Identify which cell holds the provided text, then report its (X, Y) central coordinate. 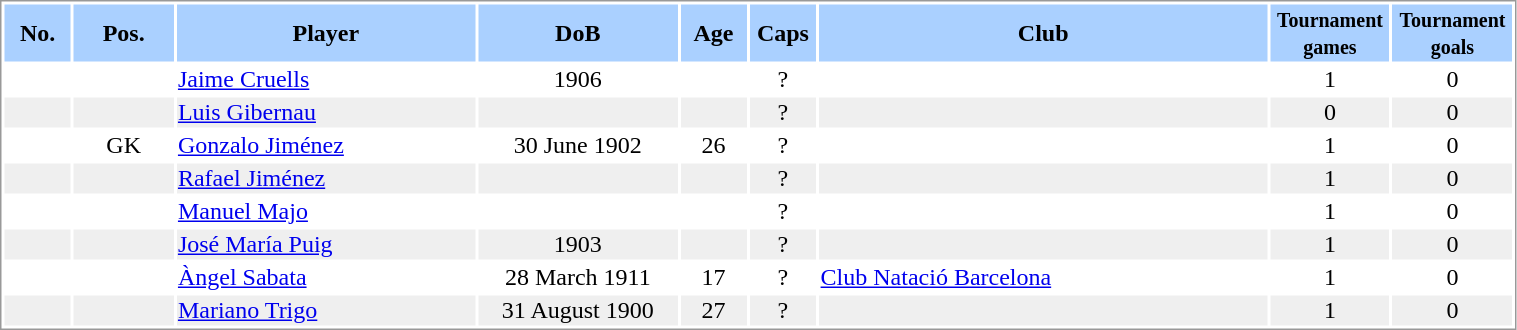
27 (713, 311)
17 (713, 277)
Mariano Trigo (326, 311)
GK (124, 145)
1906 (578, 79)
Luis Gibernau (326, 113)
Tournamentgames (1330, 32)
Age (713, 32)
Tournamentgoals (1453, 32)
Club (1043, 32)
No. (37, 32)
DoB (578, 32)
Pos. (124, 32)
30 June 1902 (578, 145)
Rafael Jiménez (326, 179)
Manuel Majo (326, 211)
26 (713, 145)
Caps (783, 32)
28 March 1911 (578, 277)
Jaime Cruells (326, 79)
Club Natació Barcelona (1043, 277)
Àngel Sabata (326, 277)
31 August 1900 (578, 311)
1903 (578, 245)
Player (326, 32)
Gonzalo Jiménez (326, 145)
José María Puig (326, 245)
